Extract the [x, y] coordinate from the center of the cell holding the provided text.  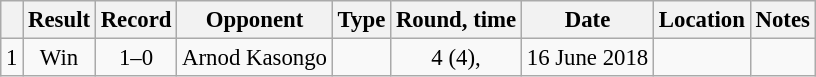
Opponent [255, 20]
Record [136, 20]
1 [12, 58]
Result [60, 20]
Arnod Kasongo [255, 58]
16 June 2018 [587, 58]
Location [702, 20]
4 (4), [456, 58]
Date [587, 20]
Win [60, 58]
Notes [782, 20]
1–0 [136, 58]
Round, time [456, 20]
Type [361, 20]
